Provide the [x, y] coordinate of the cell's center where the given text is located.  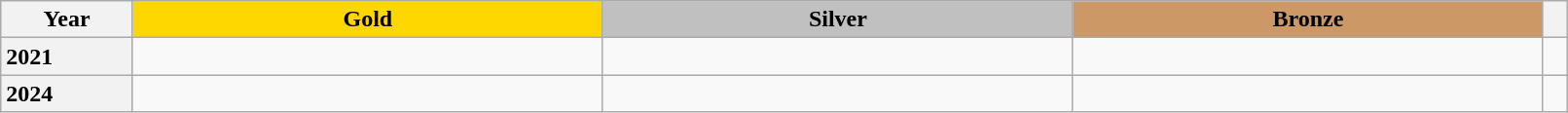
Gold [368, 19]
Bronze [1308, 19]
Year [67, 19]
2021 [67, 56]
Silver [837, 19]
2024 [67, 94]
